Output the (X, Y) coordinate of the center of the cell containing the given text.  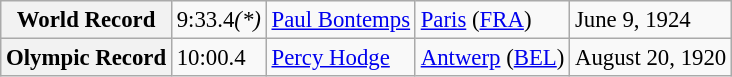
August 20, 1920 (651, 58)
Paul Bontemps (340, 20)
June 9, 1924 (651, 20)
9:33.4(*) (218, 20)
Percy Hodge (340, 58)
Paris (FRA) (492, 20)
World Record (86, 20)
Antwerp (BEL) (492, 58)
Olympic Record (86, 58)
10:00.4 (218, 58)
